Capture the cell that displays the provided text and extract its (x, y) central coordinate. 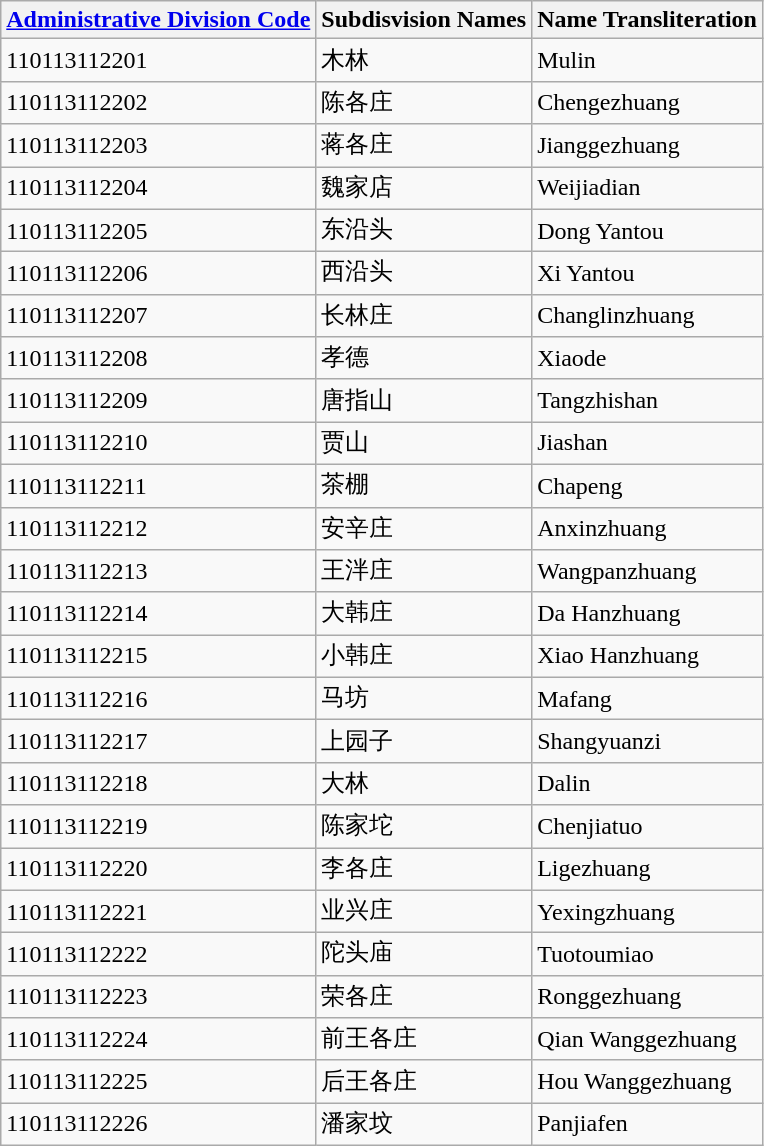
Anxinzhuang (648, 528)
Chenjiatuo (648, 826)
大林 (424, 784)
110113112206 (158, 274)
110113112213 (158, 572)
Yexingzhuang (648, 912)
安辛庄 (424, 528)
马坊 (424, 698)
110113112205 (158, 230)
后王各庄 (424, 1082)
Da Hanzhuang (648, 614)
Mulin (648, 60)
110113112211 (158, 486)
110113112212 (158, 528)
110113112201 (158, 60)
110113112223 (158, 996)
Tangzhishan (648, 400)
110113112220 (158, 870)
李各庄 (424, 870)
Chengezhuang (648, 102)
110113112226 (158, 1124)
Changlinzhuang (648, 316)
贾山 (424, 444)
110113112207 (158, 316)
Jiashan (648, 444)
Dalin (648, 784)
Wangpanzhuang (648, 572)
Subdisvision Names (424, 20)
潘家坟 (424, 1124)
110113112210 (158, 444)
110113112203 (158, 146)
110113112224 (158, 1040)
110113112209 (158, 400)
Xiaode (648, 358)
Mafang (648, 698)
110113112208 (158, 358)
西沿头 (424, 274)
茶棚 (424, 486)
前王各庄 (424, 1040)
Xi Yantou (648, 274)
110113112219 (158, 826)
Chapeng (648, 486)
Hou Wanggezhuang (648, 1082)
蒋各庄 (424, 146)
魏家店 (424, 188)
上园子 (424, 742)
110113112218 (158, 784)
110113112202 (158, 102)
小韩庄 (424, 656)
110113112204 (158, 188)
Administrative Division Code (158, 20)
110113112214 (158, 614)
荣各庄 (424, 996)
王泮庄 (424, 572)
大韩庄 (424, 614)
陈家坨 (424, 826)
东沿头 (424, 230)
Qian Wanggezhuang (648, 1040)
110113112225 (158, 1082)
110113112216 (158, 698)
长林庄 (424, 316)
Ligezhuang (648, 870)
木林 (424, 60)
110113112222 (158, 954)
Panjiafen (648, 1124)
业兴庄 (424, 912)
Jianggezhuang (648, 146)
Tuotoumiao (648, 954)
Shangyuanzi (648, 742)
Name Transliteration (648, 20)
110113112217 (158, 742)
Weijiadian (648, 188)
110113112221 (158, 912)
110113112215 (158, 656)
Ronggezhuang (648, 996)
孝德 (424, 358)
陀头庙 (424, 954)
陈各庄 (424, 102)
Dong Yantou (648, 230)
唐指山 (424, 400)
Xiao Hanzhuang (648, 656)
